Provide the (x, y) coordinate of the cell's center where the given text is located.  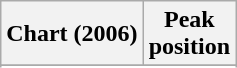
Peakposition (189, 34)
Chart (2006) (72, 34)
